Determine the (x, y) coordinate at the center of the cell enclosing the given text.  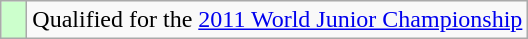
Qualified for the 2011 World Junior Championship (278, 20)
